Locate the cell with the specified text and output its [X, Y] center coordinate. 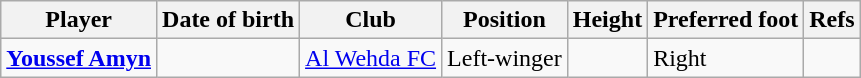
Youssef Amyn [79, 58]
Al Wehda FC [371, 58]
Player [79, 20]
Left-winger [505, 58]
Club [371, 20]
Right [726, 58]
Refs [832, 20]
Preferred foot [726, 20]
Position [505, 20]
Date of birth [228, 20]
Height [607, 20]
